Capture the cell that displays the provided text and extract its [X, Y] central coordinate. 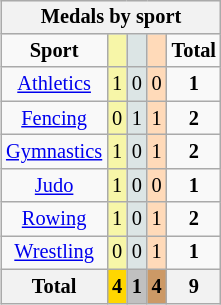
Athletics [54, 84]
Rowing [54, 219]
Judo [54, 185]
Sport [54, 51]
Gymnastics [54, 152]
Medals by sport [111, 17]
Fencing [54, 118]
9 [194, 286]
Wrestling [54, 253]
